Provide the [x, y] coordinate of the cell's center where the given text is located.  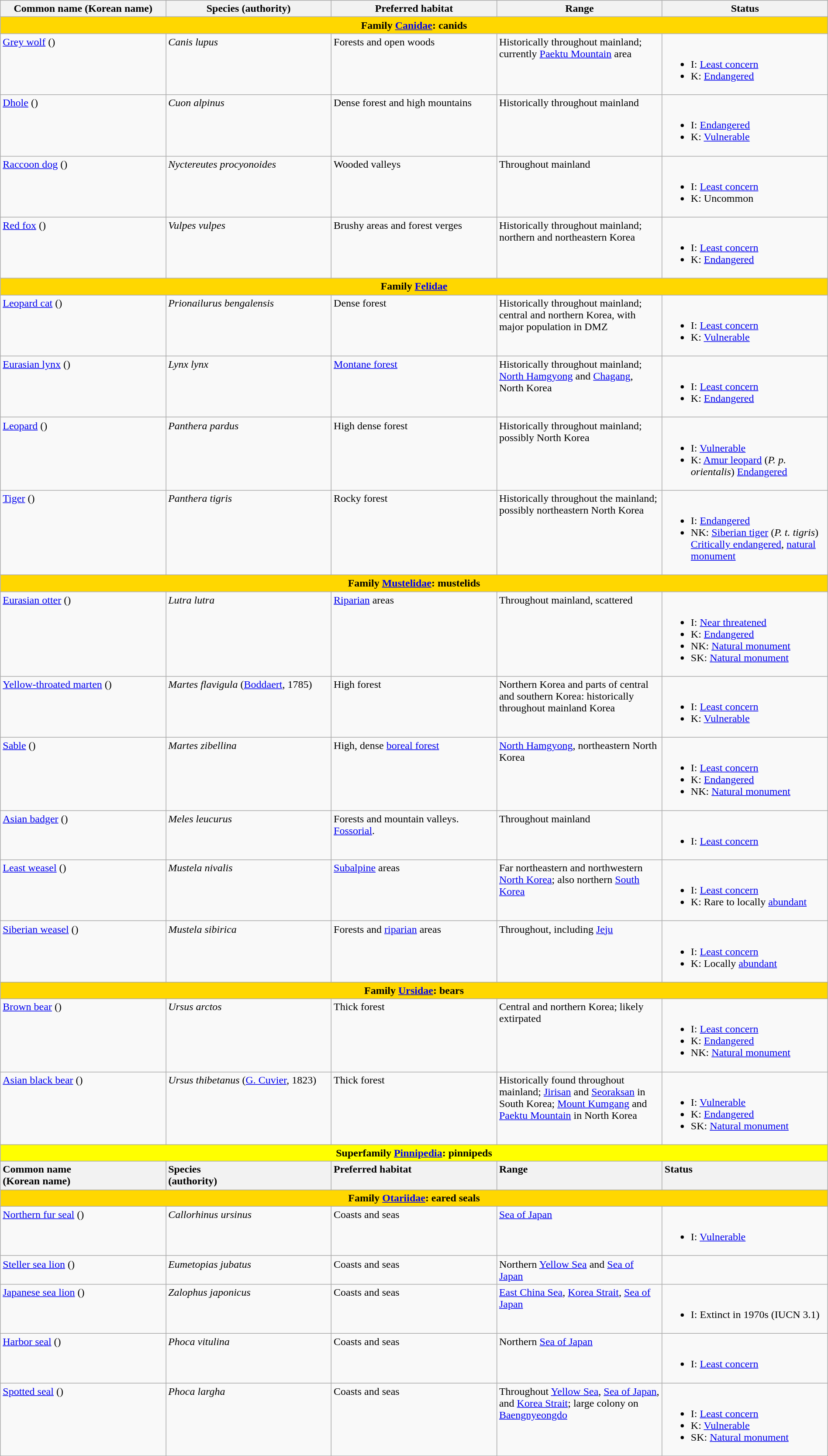
Asian black bear () [83, 1108]
I: VulnerableK: Amur leopard (P. p. orientalis) Endangered [745, 453]
Northern Sea of Japan [579, 1358]
Ursus thibetanus (G. Cuvier, 1823) [249, 1108]
Throughout Yellow Sea, Sea of Japan, and Korea Strait; large colony on Baengnyeongdo [579, 1419]
Forests and open woods [414, 64]
Central and northern Korea; likely extirpated [579, 1035]
I: EndangeredNK: Siberian tiger (P. t. tigris) Critically endangered, natural monument [745, 532]
Family Mustelidae: mustelids [414, 583]
Northern Yellow Sea and Sea of Japan [579, 1270]
Japanese sea lion () [83, 1308]
I: EndangeredK: Vulnerable [745, 125]
Panthera tigris [249, 532]
Dense forest and high mountains [414, 125]
Species(authority) [249, 1176]
Mustela sibirica [249, 952]
Brushy areas and forest verges [414, 248]
Harbor seal () [83, 1358]
Dhole () [83, 125]
I: Least concernK: VulnerableSK: Natural monument [745, 1419]
Spotted seal () [83, 1419]
High, dense boreal forest [414, 774]
I: VulnerableK: EndangeredSK: Natural monument [745, 1108]
Historically throughout the mainland; possibly northeastern North Korea [579, 532]
Eurasian otter () [83, 634]
Martes flavigula (Boddaert, 1785) [249, 707]
Tiger () [83, 532]
Ursus arctos [249, 1035]
Canis lupus [249, 64]
East China Sea, Korea Strait, Sea of Japan [579, 1308]
Dense forest [414, 325]
Superfamily Pinnipedia: pinnipeds [414, 1153]
Historically throughout mainland; central and northern Korea, with major population in DMZ [579, 325]
Nyctereutes procyonoides [249, 186]
Forests and mountain valleys. Fossorial. [414, 835]
Eumetopias jubatus [249, 1270]
I: Least concernK: Uncommon [745, 186]
Historically throughout mainland; possibly North Korea [579, 453]
Common name(Korean name) [83, 1176]
Meles leucurus [249, 835]
Mustela nivalis [249, 890]
Family Otariidae: eared seals [414, 1198]
Grey wolf () [83, 64]
Prionailurus bengalensis [249, 325]
Historically found throughout mainland; Jirisan and Seoraksan in South Korea; Mount Kumgang and Paektu Mountain in North Korea [579, 1108]
Phoca vitulina [249, 1358]
Raccoon dog () [83, 186]
North Hamgyong, northeastern North Korea [579, 774]
Family Canidae: canids [414, 25]
High forest [414, 707]
Cuon alpinus [249, 125]
Historically throughout mainland; northern and northeastern Korea [579, 248]
Sable () [83, 774]
I: Near threatenedK: EndangeredNK: Natural monumentSK: Natural monument [745, 634]
High dense forest [414, 453]
Throughout mainland, scattered [579, 634]
I: Vulnerable [745, 1231]
Panthera pardus [249, 453]
Sea of Japan [579, 1231]
Riparian areas [414, 634]
Martes zibellina [249, 774]
Northern Korea and parts of central and southern Korea: historically throughout mainland Korea [579, 707]
Wooded valleys [414, 186]
Siberian weasel () [83, 952]
Brown bear () [83, 1035]
Phoca largha [249, 1419]
I: Extinct in 1970s (IUCN 3.1) [745, 1308]
Historically throughout mainland [579, 125]
Species (authority) [249, 9]
Family Felidae [414, 286]
Northern fur seal () [83, 1231]
Montane forest [414, 386]
Subalpine areas [414, 890]
Leopard () [83, 453]
Family Ursidae: bears [414, 990]
Leopard cat () [83, 325]
Far northeastern and northwestern North Korea; also northern South Korea [579, 890]
Steller sea lion () [83, 1270]
Yellow-throated marten () [83, 707]
Lutra lutra [249, 634]
Throughout, including Jeju [579, 952]
Historically throughout mainland; currently Paektu Mountain area [579, 64]
I: Least concernK: Locally abundant [745, 952]
Asian badger () [83, 835]
Rocky forest [414, 532]
Zalophus japonicus [249, 1308]
Eurasian lynx () [83, 386]
Common name (Korean name) [83, 9]
Historically throughout mainland; North Hamgyong and Chagang, North Korea [579, 386]
Least weasel () [83, 890]
Lynx lynx [249, 386]
Forests and riparian areas [414, 952]
Vulpes vulpes [249, 248]
Callorhinus ursinus [249, 1231]
I: Least concernK: Rare to locally abundant [745, 890]
Red fox () [83, 248]
